Pinpoint the cell where the given text exists, returning its (X, Y) midpoint coordinate. 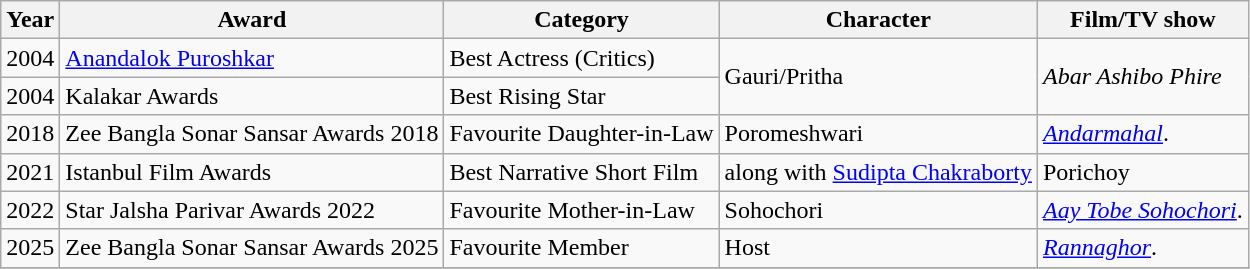
Poromeshwari (878, 134)
Best Actress (Critics) (582, 58)
Zee Bangla Sonar Sansar Awards 2018 (252, 134)
Film/TV show (1142, 20)
Star Jalsha Parivar Awards 2022 (252, 210)
Kalakar Awards (252, 96)
Abar Ashibo Phire (1142, 77)
Character (878, 20)
2025 (30, 248)
Host (878, 248)
Best Rising Star (582, 96)
Category (582, 20)
2018 (30, 134)
Gauri/Pritha (878, 77)
Sohochori (878, 210)
Andarmahal. (1142, 134)
Year (30, 20)
Istanbul Film Awards (252, 172)
2021 (30, 172)
along with Sudipta Chakraborty (878, 172)
Anandalok Puroshkar (252, 58)
Favourite Mother-in-Law (582, 210)
Porichoy (1142, 172)
Aay Tobe Sohochori. (1142, 210)
Award (252, 20)
Zee Bangla Sonar Sansar Awards 2025 (252, 248)
Best Narrative Short Film (582, 172)
Favourite Daughter-in-Law (582, 134)
2022 (30, 210)
Rannaghor. (1142, 248)
Favourite Member (582, 248)
